Output the [X, Y] coordinate of the center of the cell containing the given text.  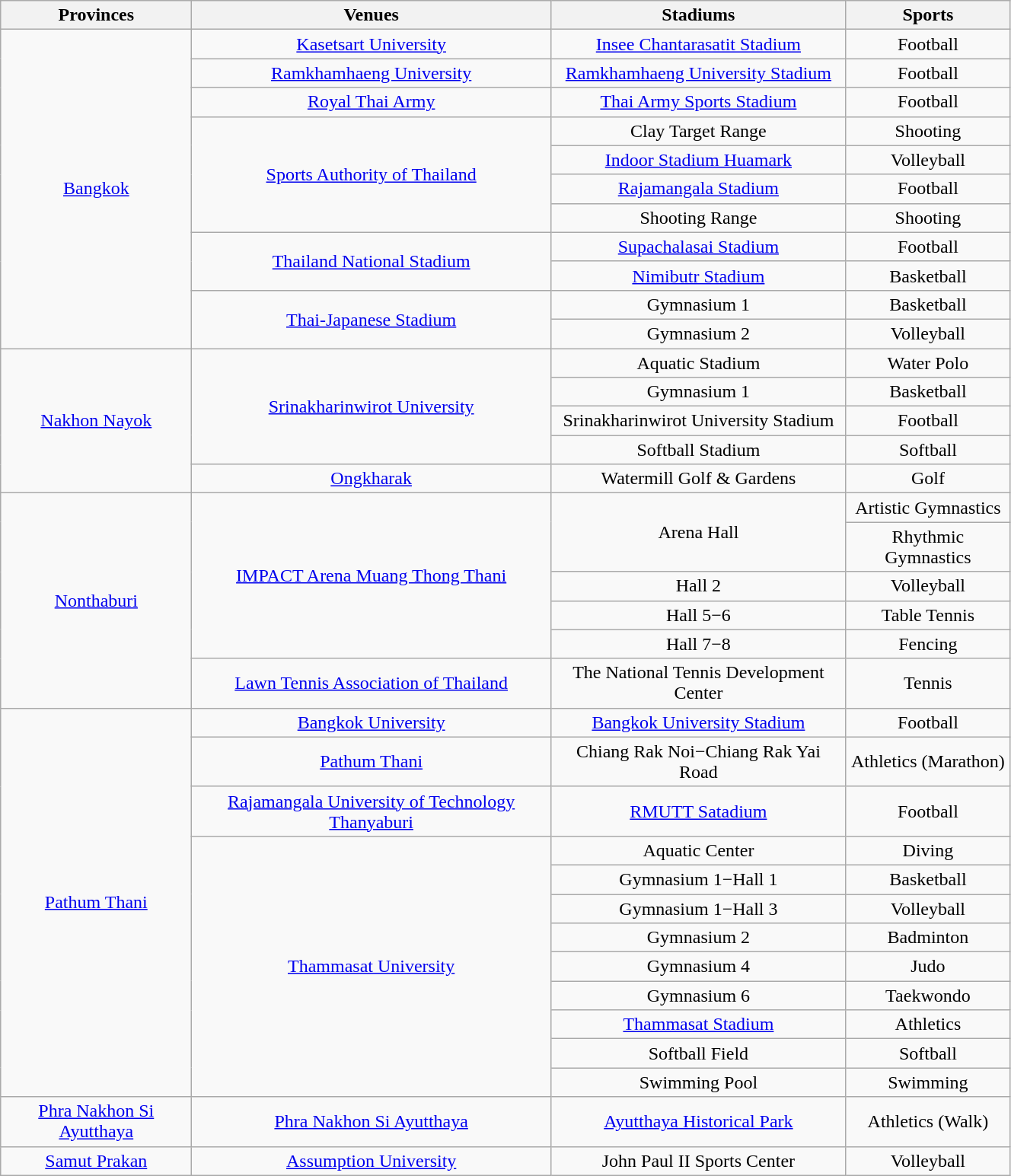
Ayutthaya Historical Park [698, 1122]
Ramkhamhaeng University Stadium [698, 73]
Lawn Tennis Association of Thailand [372, 684]
Thai-Japanese Stadium [372, 319]
Provinces [96, 15]
Athletics [927, 1025]
Hall 5−6 [698, 615]
Hall 2 [698, 586]
Sports Authority of Thailand [372, 174]
Bangkok University [372, 722]
Gymnasium 6 [698, 996]
Assumption University [372, 1161]
Athletics (Marathon) [927, 761]
Indoor Stadium Huamark [698, 160]
Stadiums [698, 15]
Srinakharinwirot University Stadium [698, 421]
IMPACT Arena Muang Thong Thani [372, 575]
Aquatic Center [698, 850]
Tennis [927, 684]
Golf [927, 479]
Bangkok University Stadium [698, 722]
Badminton [927, 938]
Thailand National Stadium [372, 261]
Kasetsart University [372, 44]
Softball Field [698, 1053]
Gymnasium 1−Hall 1 [698, 879]
Venues [372, 15]
Srinakharinwirot University [372, 406]
Samut Prakan [96, 1161]
Clay Target Range [698, 131]
John Paul II Sports Center [698, 1161]
Nakhon Nayok [96, 421]
Thammasat University [372, 967]
Table Tennis [927, 615]
Ramkhamhaeng University [372, 73]
Rajamangala University of Technology Thanyaburi [372, 811]
Arena Hall [698, 533]
Ongkharak [372, 479]
The National Tennis Development Center [698, 684]
Supachalasai Stadium [698, 247]
Hall 7−8 [698, 644]
Insee Chantarasatit Stadium [698, 44]
Royal Thai Army [372, 102]
Nonthaburi [96, 601]
Sports [927, 15]
Watermill Golf & Gardens [698, 479]
Swimming Pool [698, 1082]
RMUTT Satadium [698, 811]
Fencing [927, 644]
Swimming [927, 1082]
Gymnasium 4 [698, 967]
Taekwondo [927, 996]
Thammasat Stadium [698, 1025]
Water Polo [927, 363]
Softball Stadium [698, 450]
Bangkok [96, 189]
Rajamangala Stadium [698, 189]
Chiang Rak Noi−Chiang Rak Yai Road [698, 761]
Gymnasium 1−Hall 3 [698, 908]
Aquatic Stadium [698, 363]
Diving [927, 850]
Rhythmic Gymnastics [927, 547]
Judo [927, 967]
Athletics (Walk) [927, 1122]
Shooting Range [698, 218]
Nimibutr Stadium [698, 276]
Artistic Gymnastics [927, 508]
Thai Army Sports Stadium [698, 102]
